For the text-containing cell, return its midpoint in (x, y) coordinate format. 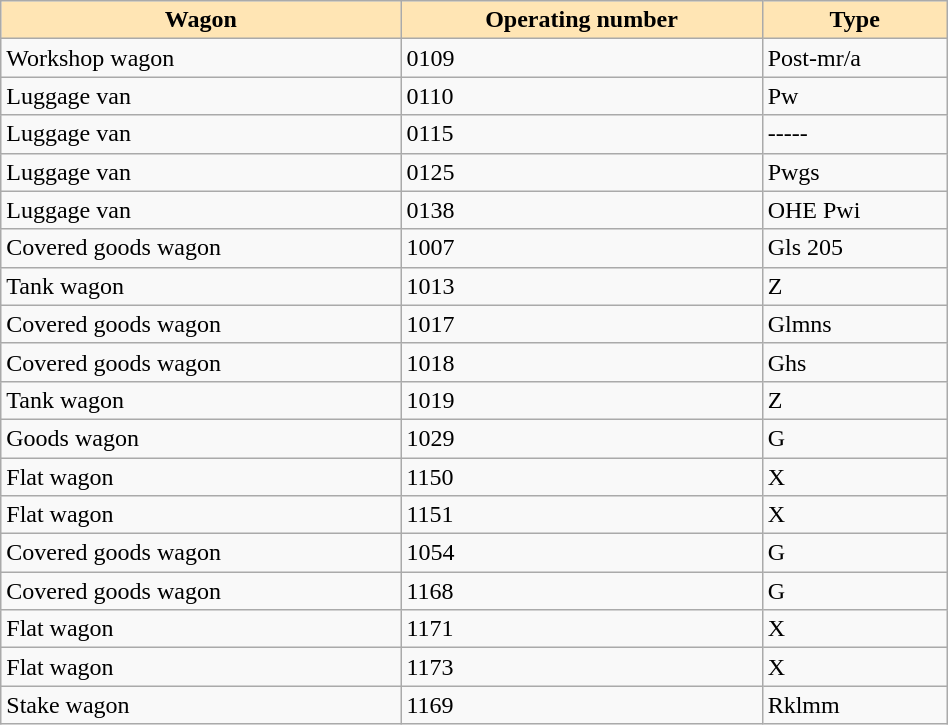
Operating number (582, 20)
----- (854, 134)
Workshop wagon (201, 58)
0138 (582, 210)
1017 (582, 324)
1151 (582, 515)
Ghs (854, 362)
0110 (582, 96)
Stake wagon (201, 705)
Pw (854, 96)
Pwgs (854, 172)
1007 (582, 248)
OHE Pwi (854, 210)
Type (854, 20)
0125 (582, 172)
Wagon (201, 20)
1029 (582, 438)
1019 (582, 400)
1054 (582, 553)
1173 (582, 667)
Glmns (854, 324)
1150 (582, 477)
Goods wagon (201, 438)
0115 (582, 134)
1168 (582, 591)
Gls 205 (854, 248)
1171 (582, 629)
1018 (582, 362)
Rklmm (854, 705)
1013 (582, 286)
1169 (582, 705)
0109 (582, 58)
Post-mr/a (854, 58)
